From the cell containing the given text, extract its center point as (x, y) coordinate. 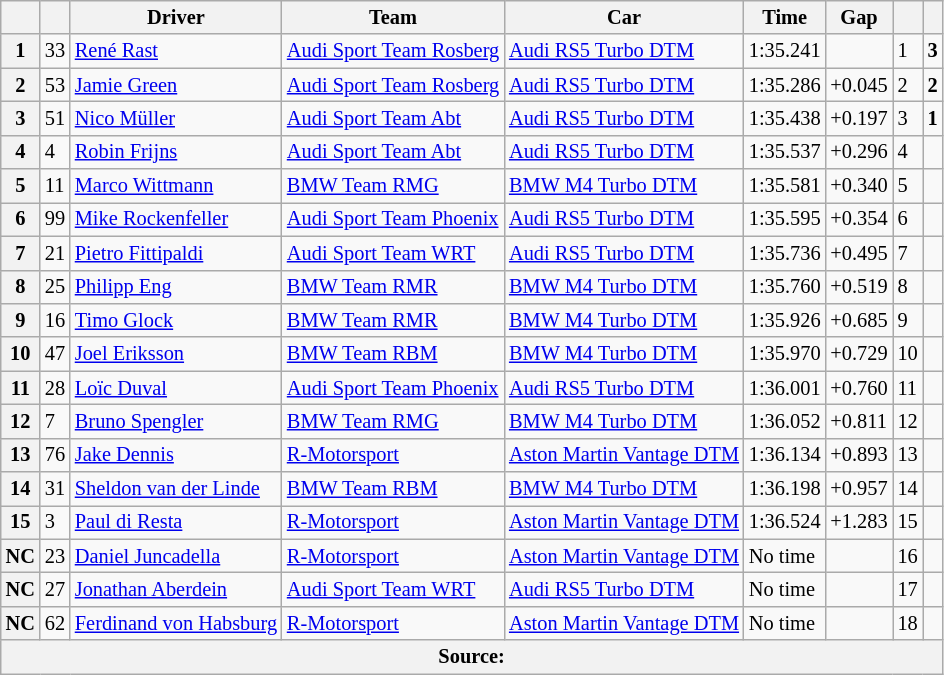
62 (55, 623)
+0.957 (858, 489)
Marco Wittmann (176, 186)
17 (908, 589)
76 (55, 455)
1:36.524 (785, 522)
+0.197 (858, 118)
Paul di Resta (176, 522)
+0.296 (858, 152)
Gap (858, 17)
Ferdinand von Habsburg (176, 623)
25 (55, 287)
Timo Glock (176, 320)
+0.045 (858, 85)
Daniel Juncadella (176, 556)
53 (55, 85)
1:35.241 (785, 51)
+0.811 (858, 421)
Mike Rockenfeller (176, 219)
1:35.736 (785, 253)
1:35.286 (785, 85)
+0.893 (858, 455)
Jonathan Aberdein (176, 589)
Philipp Eng (176, 287)
1:36.134 (785, 455)
Driver (176, 17)
Jamie Green (176, 85)
1:35.926 (785, 320)
+1.283 (858, 522)
Pietro Fittipaldi (176, 253)
+0.340 (858, 186)
1:35.537 (785, 152)
+0.685 (858, 320)
Time (785, 17)
+0.354 (858, 219)
1:35.581 (785, 186)
Bruno Spengler (176, 421)
+0.729 (858, 354)
1:36.052 (785, 421)
Loïc Duval (176, 388)
28 (55, 388)
Jake Dennis (176, 455)
1:35.438 (785, 118)
Sheldon van der Linde (176, 489)
Car (624, 17)
31 (55, 489)
+0.760 (858, 388)
1:35.970 (785, 354)
Robin Frijns (176, 152)
Source: (472, 657)
1:35.595 (785, 219)
51 (55, 118)
27 (55, 589)
1:35.760 (785, 287)
+0.519 (858, 287)
René Rast (176, 51)
21 (55, 253)
Joel Eriksson (176, 354)
47 (55, 354)
Team (393, 17)
1:36.198 (785, 489)
33 (55, 51)
99 (55, 219)
+0.495 (858, 253)
18 (908, 623)
23 (55, 556)
1:36.001 (785, 388)
Nico Müller (176, 118)
